Output the (X, Y) coordinate of the center of the cell containing the given text.  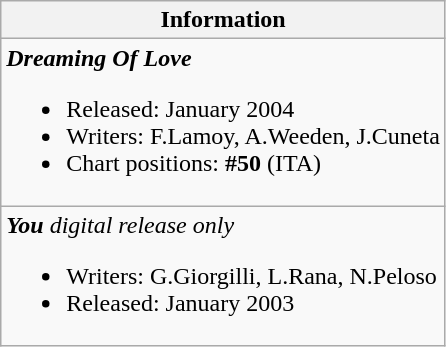
You digital release onlyWriters: G.Giorgilli, L.Rana, N.PelosoReleased: January 2003 (224, 276)
Dreaming Of LoveReleased: January 2004Writers: F.Lamoy, A.Weeden, J.CunetaChart positions: #50 (ITA) (224, 122)
Information (224, 20)
